Extract the (x, y) coordinate from the center of the cell holding the provided text.  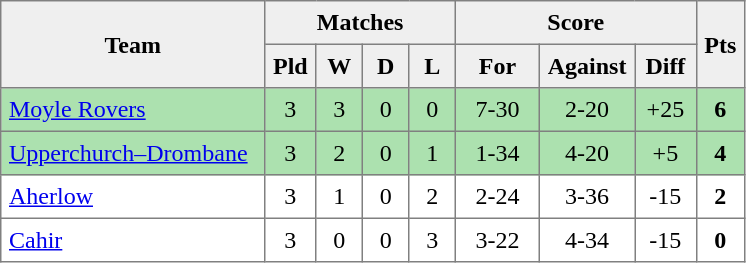
3-22 (497, 240)
D (385, 66)
Diff (666, 66)
2-24 (497, 197)
4 (720, 153)
W (339, 66)
Aherlow (133, 197)
Upperchurch–Drombane (133, 153)
3-36 (586, 197)
6 (720, 110)
Matches (360, 23)
Against (586, 66)
Cahir (133, 240)
Pld (290, 66)
2-20 (586, 110)
+25 (666, 110)
Team (133, 44)
For (497, 66)
4-34 (586, 240)
4-20 (586, 153)
+5 (666, 153)
7-30 (497, 110)
Pts (720, 44)
Moyle Rovers (133, 110)
1-34 (497, 153)
L (432, 66)
Score (576, 23)
